Locate the cell with the specified text and output its [X, Y] center coordinate. 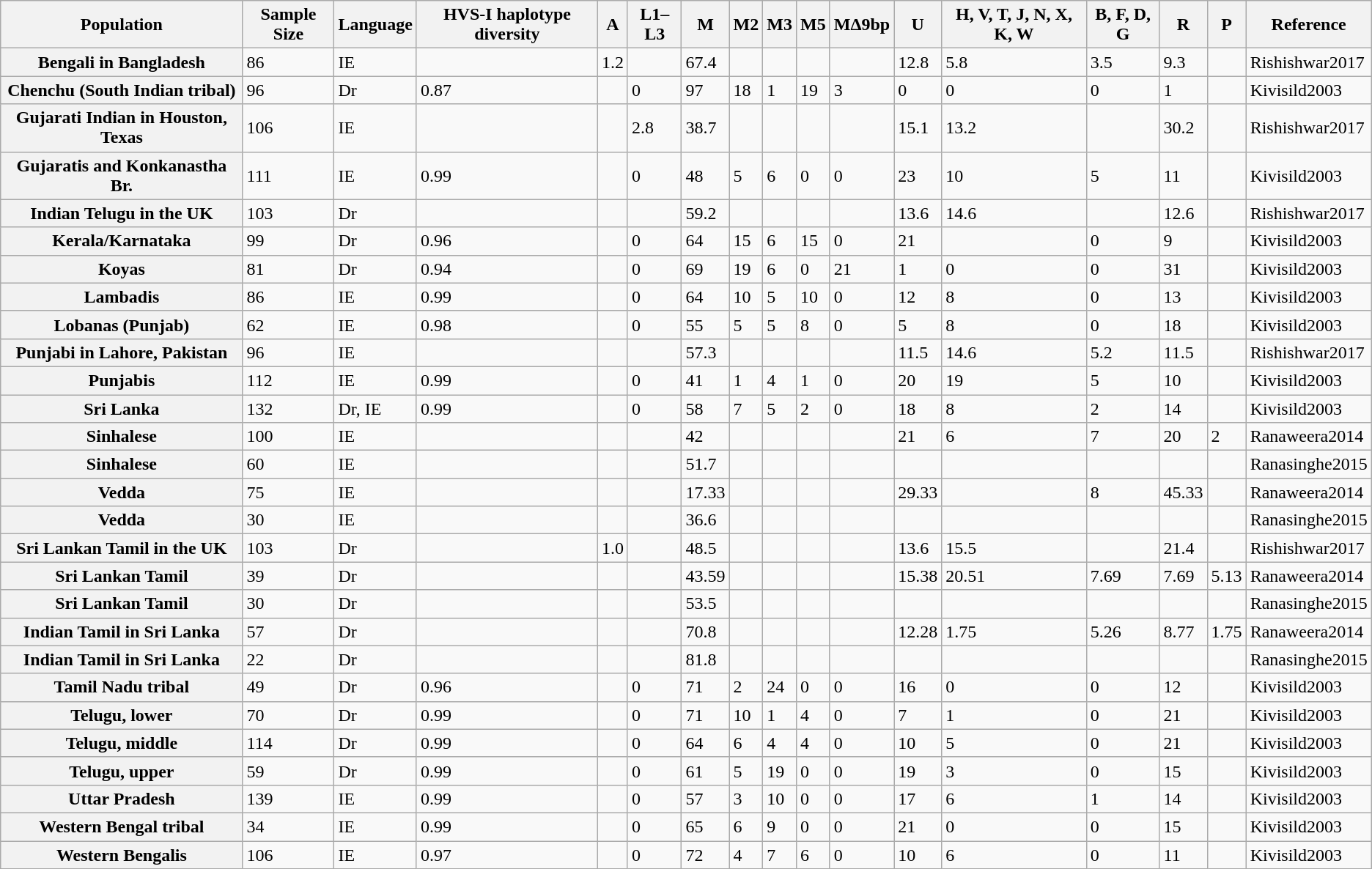
67.4 [705, 62]
Telugu, lower [122, 715]
Punjabis [122, 380]
132 [289, 408]
5.2 [1123, 352]
53.5 [705, 604]
65 [705, 827]
49 [289, 687]
12.6 [1183, 213]
111 [289, 176]
114 [289, 743]
57.3 [705, 352]
1.2 [613, 62]
3.5 [1123, 62]
69 [705, 269]
L1–L3 [654, 25]
Reference [1309, 25]
Language [375, 25]
Sri Lankan Tamil in the UK [122, 548]
70 [289, 715]
B, F, D, G [1123, 25]
R [1183, 25]
0.94 [507, 269]
61 [705, 771]
16 [918, 687]
81 [289, 269]
5.13 [1227, 576]
20.51 [1014, 576]
M [705, 25]
HVS-I haplotype diversity [507, 25]
24 [780, 687]
Uttar Pradesh [122, 799]
59 [289, 771]
13.2 [1014, 127]
100 [289, 437]
21.4 [1183, 548]
81.8 [705, 659]
9.3 [1183, 62]
Gujaratis and Konkanastha Br. [122, 176]
Dr, IE [375, 408]
U [918, 25]
0.98 [507, 325]
5.26 [1123, 632]
12.28 [918, 632]
72 [705, 855]
0.87 [507, 90]
Chenchu (South Indian tribal) [122, 90]
39 [289, 576]
62 [289, 325]
34 [289, 827]
Lobanas (Punjab) [122, 325]
97 [705, 90]
36.6 [705, 520]
23 [918, 176]
48 [705, 176]
51.7 [705, 465]
42 [705, 437]
58 [705, 408]
Punjabi in Lahore, Pakistan [122, 352]
139 [289, 799]
43.59 [705, 576]
112 [289, 380]
1.0 [613, 548]
M5 [813, 25]
Sri Lanka [122, 408]
A [613, 25]
0.97 [507, 855]
Indian Telugu in the UK [122, 213]
Gujarati Indian in Houston, Texas [122, 127]
59.2 [705, 213]
45.33 [1183, 492]
Telugu, middle [122, 743]
Tamil Nadu tribal [122, 687]
15.38 [918, 576]
Kerala/Karnataka [122, 241]
8.77 [1183, 632]
Sample Size [289, 25]
38.7 [705, 127]
15.1 [918, 127]
Western Bengal tribal [122, 827]
31 [1183, 269]
5.8 [1014, 62]
Western Bengalis [122, 855]
Lambadis [122, 297]
MΔ9bp [862, 25]
22 [289, 659]
P [1227, 25]
Population [122, 25]
2.8 [654, 127]
17 [918, 799]
30.2 [1183, 127]
M3 [780, 25]
29.33 [918, 492]
41 [705, 380]
Koyas [122, 269]
M2 [746, 25]
70.8 [705, 632]
H, V, T, J, N, X, K, W [1014, 25]
48.5 [705, 548]
13 [1183, 297]
99 [289, 241]
60 [289, 465]
12.8 [918, 62]
Telugu, upper [122, 771]
17.33 [705, 492]
Bengali in Bangladesh [122, 62]
55 [705, 325]
75 [289, 492]
15.5 [1014, 548]
